Return the (x, y) coordinate for the center point of the cell that contains the specified text.  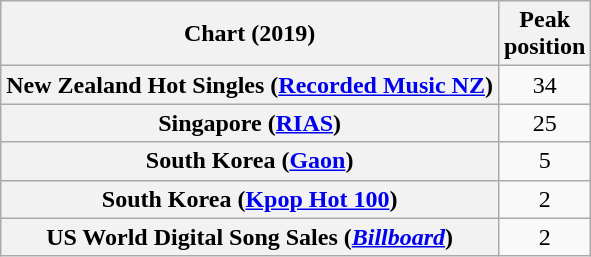
Chart (2019) (250, 34)
5 (544, 161)
25 (544, 123)
34 (544, 85)
US World Digital Song Sales (Billboard) (250, 237)
Peak position (544, 34)
South Korea (Kpop Hot 100) (250, 199)
New Zealand Hot Singles (Recorded Music NZ) (250, 85)
South Korea (Gaon) (250, 161)
Singapore (RIAS) (250, 123)
